Locate the cell with the specified text and output its [X, Y] center coordinate. 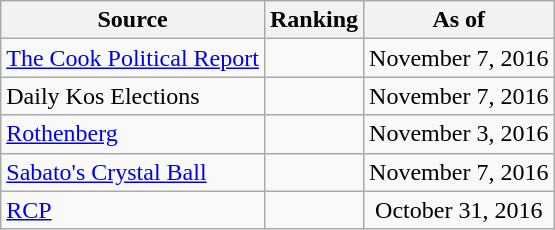
Daily Kos Elections [133, 96]
Sabato's Crystal Ball [133, 172]
As of [459, 20]
Ranking [314, 20]
RCP [133, 210]
Rothenberg [133, 134]
October 31, 2016 [459, 210]
Source [133, 20]
November 3, 2016 [459, 134]
The Cook Political Report [133, 58]
